Identify which cell holds the provided text, then report its (x, y) central coordinate. 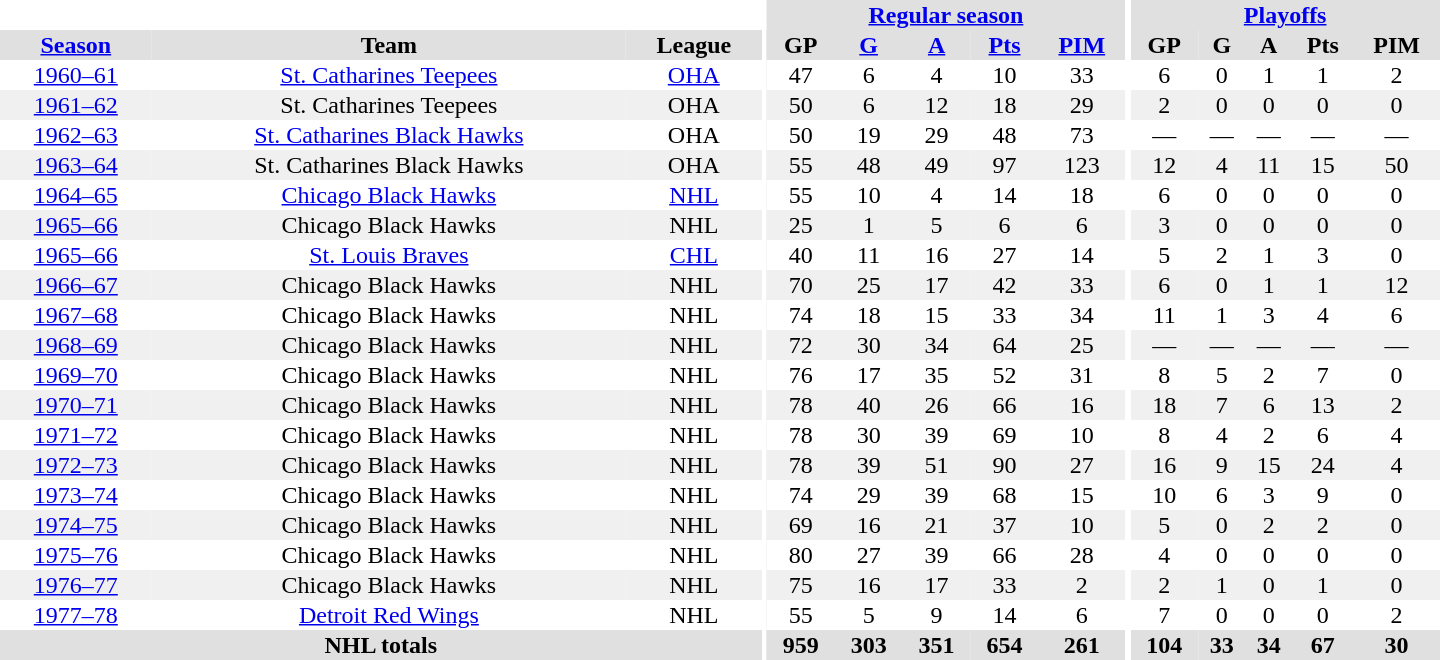
1972–73 (76, 465)
80 (801, 555)
261 (1082, 645)
24 (1322, 465)
52 (1005, 375)
Team (390, 45)
68 (1005, 495)
League (694, 45)
1964–65 (76, 195)
13 (1322, 405)
1973–74 (76, 495)
St. Louis Braves (390, 255)
Regular season (946, 15)
73 (1082, 135)
47 (801, 75)
42 (1005, 285)
CHL (694, 255)
123 (1082, 165)
21 (937, 525)
1977–78 (76, 615)
1974–75 (76, 525)
1966–67 (76, 285)
70 (801, 285)
351 (937, 645)
67 (1322, 645)
1962–63 (76, 135)
959 (801, 645)
Detroit Red Wings (390, 615)
76 (801, 375)
1975–76 (76, 555)
28 (1082, 555)
NHL totals (381, 645)
1963–64 (76, 165)
1976–77 (76, 585)
104 (1164, 645)
97 (1005, 165)
1970–71 (76, 405)
1968–69 (76, 345)
75 (801, 585)
1971–72 (76, 435)
72 (801, 345)
26 (937, 405)
1960–61 (76, 75)
51 (937, 465)
90 (1005, 465)
1969–70 (76, 375)
64 (1005, 345)
37 (1005, 525)
31 (1082, 375)
49 (937, 165)
654 (1005, 645)
Season (76, 45)
1961–62 (76, 105)
35 (937, 375)
Playoffs (1285, 15)
1967–68 (76, 315)
303 (869, 645)
19 (869, 135)
